Search for the cell housing the specified text and yield its [X, Y] center coordinate. 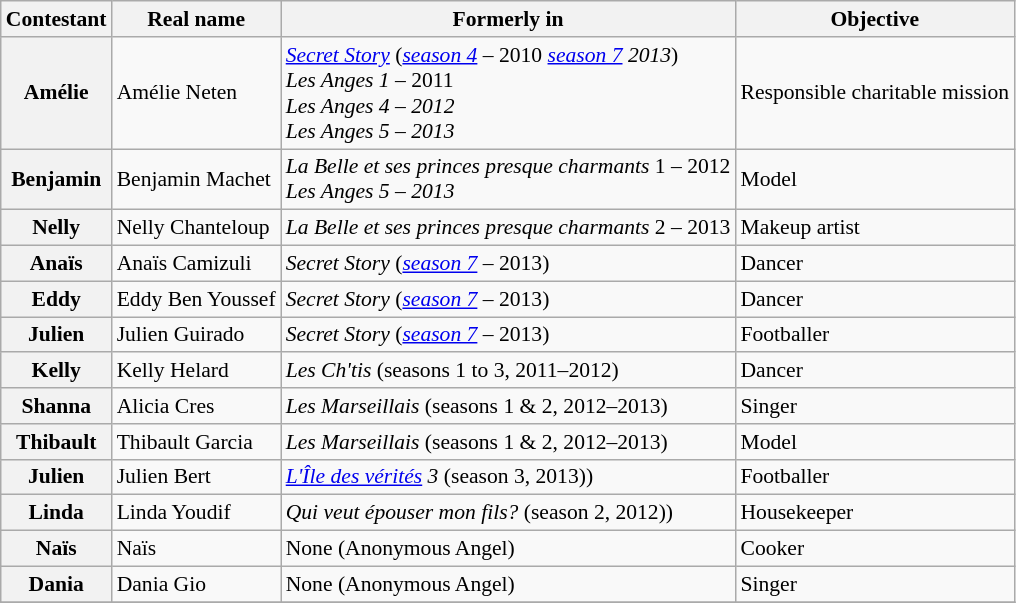
Kelly Helard [196, 371]
Nelly [56, 228]
Real name [196, 19]
Secret Story (season 4 – 2010 season 7 2013) Les Anges 1 – 2011 Les Anges 4 – 2012 Les Anges 5 – 2013 [508, 93]
Thibault [56, 442]
Shanna [56, 406]
Housekeeper [874, 513]
Cooker [874, 549]
Amélie Neten [196, 93]
Amélie [56, 93]
Benjamin Machet [196, 180]
Julien Guirado [196, 335]
Dania Gio [196, 584]
L'Île des vérités 3 (season 3, 2013)) [508, 477]
Contestant [56, 19]
Makeup artist [874, 228]
La Belle et ses princes presque charmants 1 – 2012 Les Anges 5 – 2013 [508, 180]
Les Ch'tis (seasons 1 to 3, 2011–2012) [508, 371]
Nelly Chanteloup [196, 228]
Objective [874, 19]
La Belle et ses princes presque charmants 2 – 2013 [508, 228]
Benjamin [56, 180]
Linda Youdif [196, 513]
Eddy Ben Youssef [196, 299]
Linda [56, 513]
Dania [56, 584]
Anaïs Camizuli [196, 264]
Responsible charitable mission [874, 93]
Formerly in [508, 19]
Anaïs [56, 264]
Julien Bert [196, 477]
Qui veut épouser mon fils? (season 2, 2012)) [508, 513]
Thibault Garcia [196, 442]
Alicia Cres [196, 406]
Kelly [56, 371]
Eddy [56, 299]
